Return (X, Y) of the center of cell containing provided text 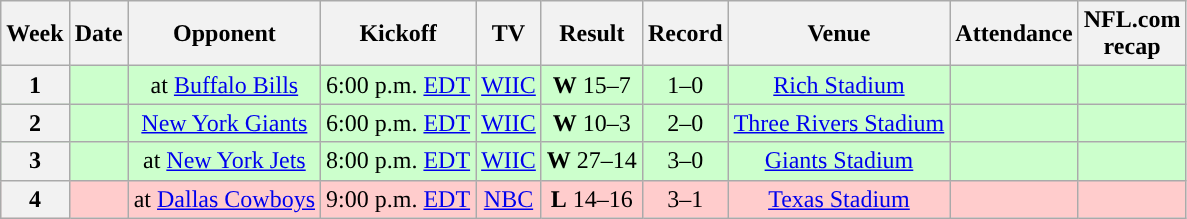
NFL.comrecap (1132, 34)
Venue (839, 34)
3–1 (685, 199)
9:00 p.m. EDT (398, 199)
1 (35, 85)
W 27–14 (592, 161)
at Dallas Cowboys (224, 199)
3 (35, 161)
Record (685, 34)
Date (98, 34)
NBC (509, 199)
Texas Stadium (839, 199)
W 15–7 (592, 85)
Three Rivers Stadium (839, 123)
Kickoff (398, 34)
2–0 (685, 123)
4 (35, 199)
at New York Jets (224, 161)
Giants Stadium (839, 161)
2 (35, 123)
TV (509, 34)
3–0 (685, 161)
L 14–16 (592, 199)
1–0 (685, 85)
New York Giants (224, 123)
W 10–3 (592, 123)
Result (592, 34)
at Buffalo Bills (224, 85)
Opponent (224, 34)
Attendance (1014, 34)
Week (35, 34)
8:00 p.m. EDT (398, 161)
Rich Stadium (839, 85)
